Pinpoint the cell where the given text exists, returning its [x, y] midpoint coordinate. 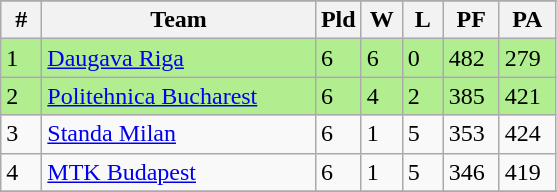
Standa Milan [179, 134]
424 [527, 134]
MTK Budapest [179, 172]
419 [527, 172]
385 [471, 96]
Team [179, 20]
W [382, 20]
482 [471, 58]
Daugava Riga [179, 58]
Pld [338, 20]
PF [471, 20]
# [22, 20]
421 [527, 96]
L [422, 20]
3 [22, 134]
346 [471, 172]
Politehnica Bucharest [179, 96]
PA [527, 20]
0 [422, 58]
353 [471, 134]
279 [527, 58]
